Locate the cell with the specified text and output its [X, Y] center coordinate. 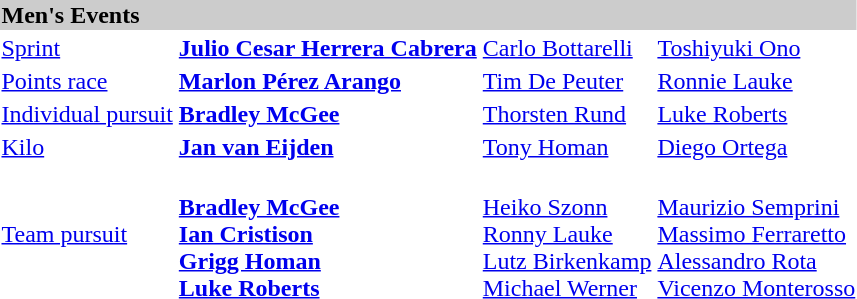
Ronnie Lauke [756, 81]
Luke Roberts [756, 114]
Individual pursuit [87, 114]
Tony Homan [567, 147]
Diego Ortega [756, 147]
Kilo [87, 147]
Julio Cesar Herrera Cabrera [328, 48]
Tim De Peuter [567, 81]
Bradley McGee [328, 114]
Thorsten Rund [567, 114]
Toshiyuki Ono [756, 48]
Men's Events [428, 15]
Jan van Eijden [328, 147]
Carlo Bottarelli [567, 48]
Points race [87, 81]
Marlon Pérez Arango [328, 81]
Sprint [87, 48]
